Detect which cell encompasses the target text, then output its [x, y] center coordinate. 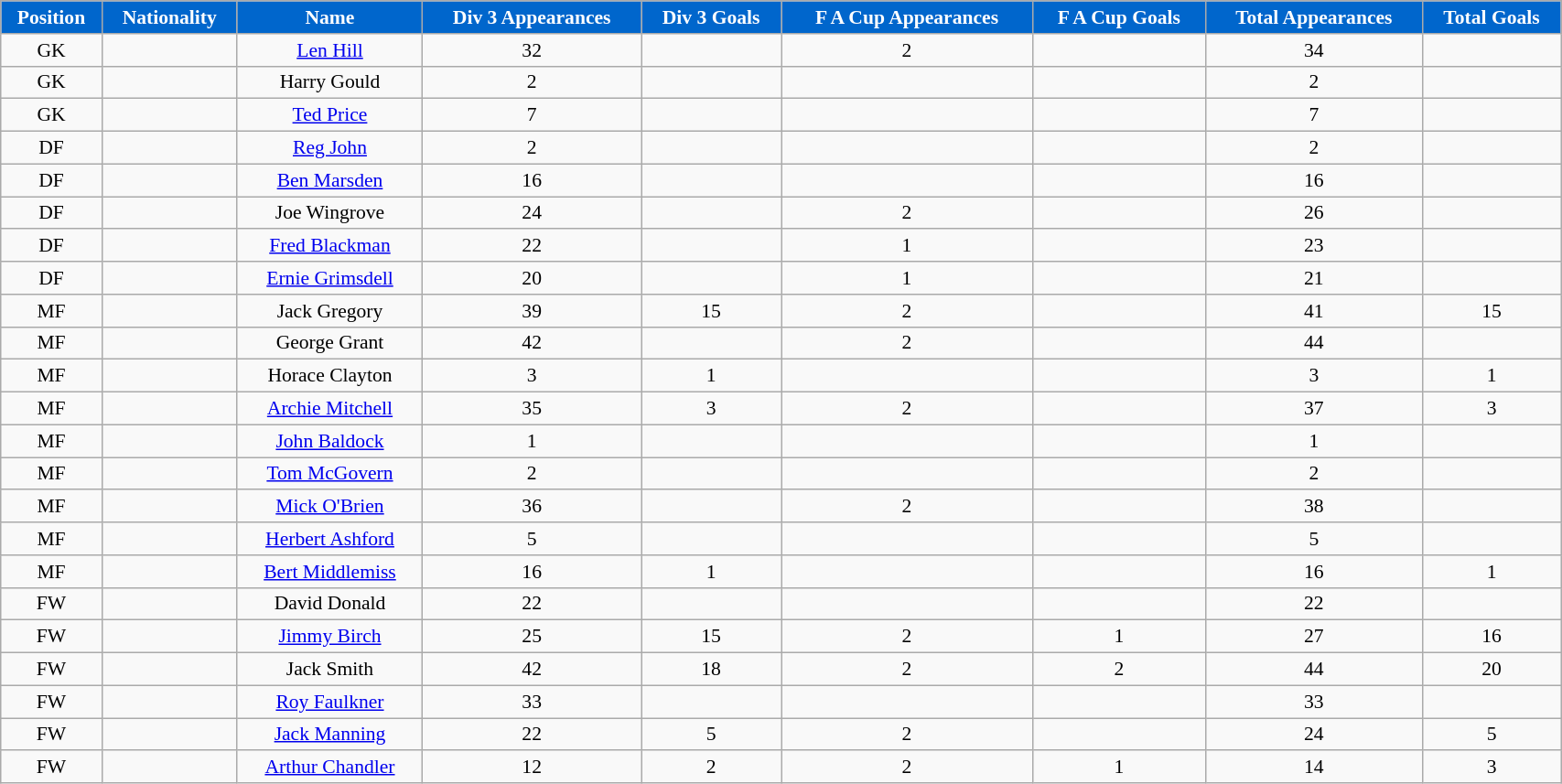
38 [1314, 507]
Horace Clayton [329, 376]
Fred Blackman [329, 246]
18 [712, 670]
26 [1314, 213]
Joe Wingrove [329, 213]
Jack Gregory [329, 311]
Jack Smith [329, 670]
David Donald [329, 604]
Harry Gould [329, 82]
Herbert Ashford [329, 539]
37 [1314, 409]
Arthur Chandler [329, 768]
Mick O'Brien [329, 507]
25 [533, 637]
Bert Middlemiss [329, 572]
14 [1314, 768]
Name [329, 17]
F A Cup Goals [1118, 17]
Div 3 Goals [712, 17]
32 [533, 50]
Total Goals [1492, 17]
George Grant [329, 343]
Len Hill [329, 50]
F A Cup Appearances [908, 17]
Ben Marsden [329, 180]
23 [1314, 246]
Jack Manning [329, 735]
Archie Mitchell [329, 409]
Ted Price [329, 115]
39 [533, 311]
John Baldock [329, 441]
41 [1314, 311]
36 [533, 507]
35 [533, 409]
Position [51, 17]
Total Appearances [1314, 17]
12 [533, 768]
21 [1314, 278]
Tom McGovern [329, 474]
27 [1314, 637]
Jimmy Birch [329, 637]
Roy Faulkner [329, 702]
Nationality [169, 17]
Reg John [329, 148]
Ernie Grimsdell [329, 278]
Div 3 Appearances [533, 17]
34 [1314, 50]
